Pinpoint the cell where the given text exists, returning its (x, y) midpoint coordinate. 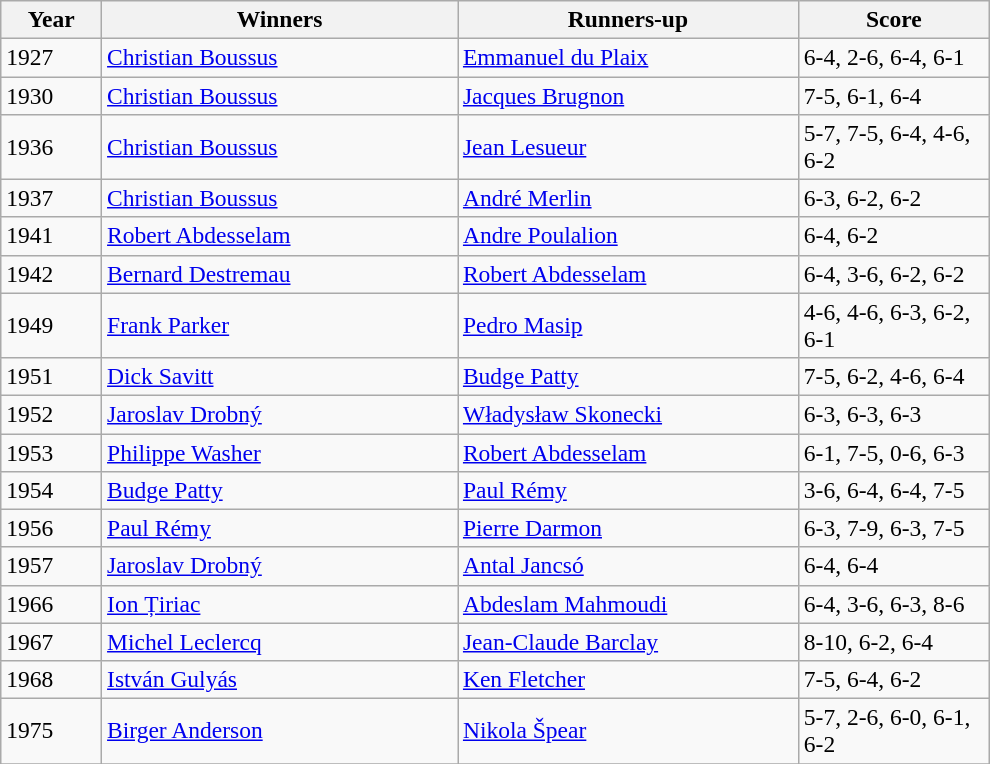
1957 (52, 566)
Michel Leclercq (280, 642)
Pedro Masip (628, 326)
6-4, 6-2 (894, 236)
Nikola Špear (628, 730)
Antal Jancsó (628, 566)
Bernard Destremau (280, 274)
6-4, 6-4 (894, 566)
1952 (52, 414)
7-5, 6-4, 6-2 (894, 679)
Jean-Claude Barclay (628, 642)
Ken Fletcher (628, 679)
1937 (52, 198)
1942 (52, 274)
1936 (52, 146)
Andre Poulalion (628, 236)
Pierre Darmon (628, 528)
1941 (52, 236)
Winners (280, 19)
Dick Savitt (280, 376)
6-4, 3-6, 6-2, 6-2 (894, 274)
André Merlin (628, 198)
7-5, 6-2, 4-6, 6-4 (894, 376)
4-6, 4-6, 6-3, 6-2, 6-1 (894, 326)
Birger Anderson (280, 730)
8-10, 6-2, 6-4 (894, 642)
Ion Țiriac (280, 604)
Władysław Skonecki (628, 414)
Jean Lesueur (628, 146)
1975 (52, 730)
1956 (52, 528)
6-4, 3-6, 6-3, 8-6 (894, 604)
1927 (52, 57)
Score (894, 19)
Emmanuel du Plaix (628, 57)
Frank Parker (280, 326)
6-3, 6-3, 6-3 (894, 414)
Runners-up (628, 19)
1954 (52, 490)
1930 (52, 95)
Year (52, 19)
Jacques Brugnon (628, 95)
Abdeslam Mahmoudi (628, 604)
1966 (52, 604)
6-3, 7-9, 6-3, 7-5 (894, 528)
5-7, 2-6, 6-0, 6-1, 6-2 (894, 730)
3-6, 6-4, 6-4, 7-5 (894, 490)
1949 (52, 326)
1951 (52, 376)
6-3, 6-2, 6-2 (894, 198)
5-7, 7-5, 6-4, 4-6, 6-2 (894, 146)
6-4, 2-6, 6-4, 6-1 (894, 57)
7-5, 6-1, 6-4 (894, 95)
6-1, 7-5, 0-6, 6-3 (894, 452)
1967 (52, 642)
István Gulyás (280, 679)
1968 (52, 679)
1953 (52, 452)
Philippe Washer (280, 452)
